Find where the given text appears and provide that cell's center as [x, y] coordinate. 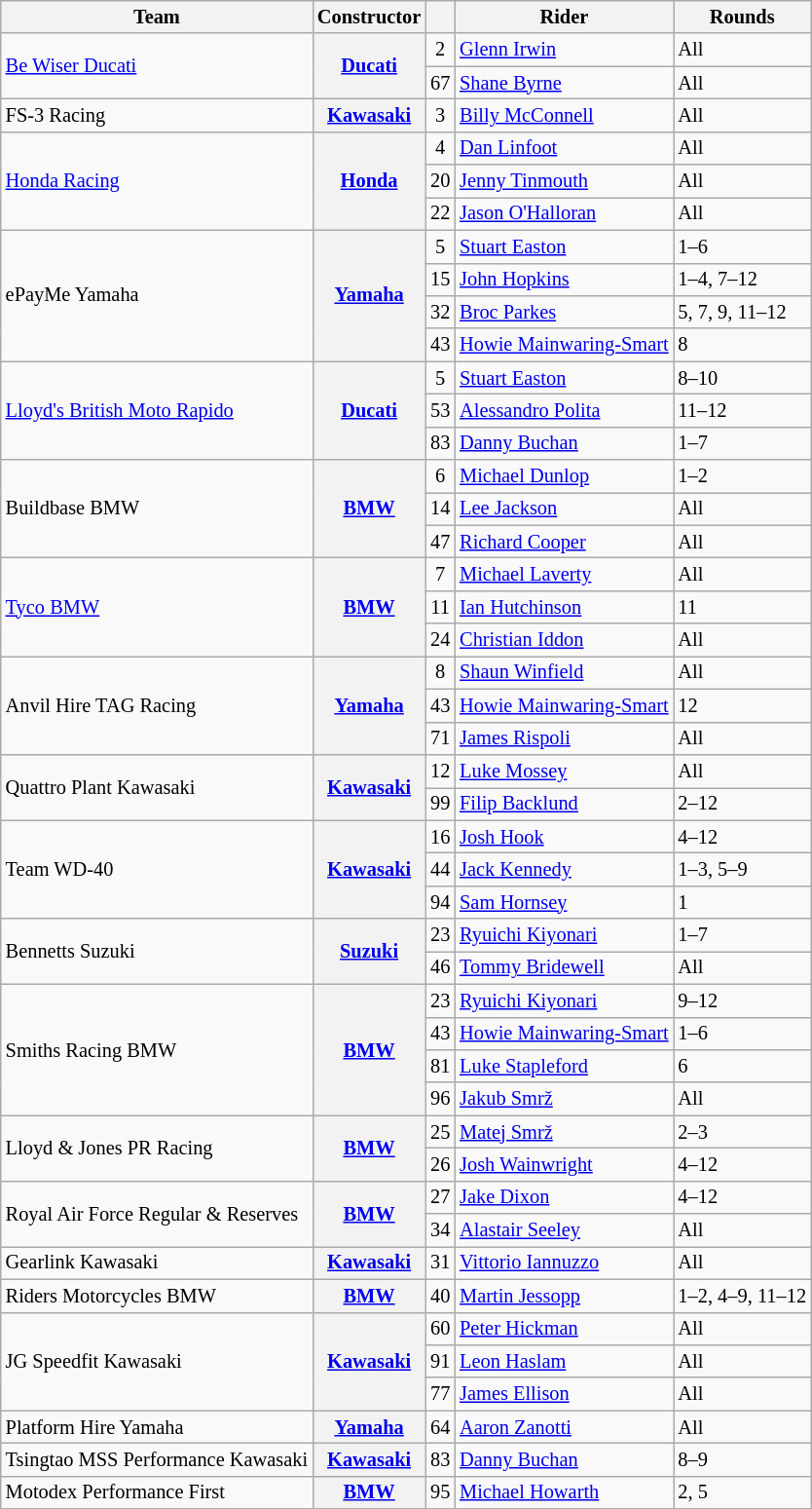
14 [440, 509]
Alessandro Polita [564, 410]
Aaron Zanotti [564, 1427]
Broc Parkes [564, 312]
Dan Linfoot [564, 148]
Martin Jessopp [564, 1296]
32 [440, 312]
Michael Howarth [564, 1492]
77 [440, 1394]
Constructor [369, 17]
22 [440, 213]
Peter Hickman [564, 1329]
James Rispoli [564, 738]
Motodex Performance First [157, 1492]
ePayMe Yamaha [157, 296]
Shaun Winfield [564, 672]
Vittorio Iannuzzo [564, 1263]
15 [440, 280]
Jason O'Halloran [564, 213]
Platform Hire Yamaha [157, 1427]
Josh Hook [564, 837]
Luke Stapleford [564, 1066]
1 [742, 902]
Riders Motorcycles BMW [157, 1296]
Filip Backlund [564, 804]
Lee Jackson [564, 509]
47 [440, 542]
Royal Air Force Regular & Reserves [157, 1214]
27 [440, 1197]
JG Speedfit Kawasaki [157, 1362]
95 [440, 1492]
Honda Racing [157, 181]
8–10 [742, 378]
Sam Hornsey [564, 902]
Honda [369, 181]
4 [440, 148]
24 [440, 640]
71 [440, 738]
96 [440, 1099]
Tyco BMW [157, 606]
46 [440, 967]
Be Wiser Ducati [157, 66]
31 [440, 1263]
Rider [564, 17]
11–12 [742, 410]
Ian Hutchinson [564, 607]
20 [440, 181]
Gearlink Kawasaki [157, 1263]
2–12 [742, 804]
Lloyd & Jones PR Racing [157, 1148]
Matej Smrž [564, 1132]
Michael Laverty [564, 574]
67 [440, 83]
16 [440, 837]
Jakub Smrž [564, 1099]
Bennetts Suzuki [157, 951]
81 [440, 1066]
2, 5 [742, 1492]
53 [440, 410]
Jack Kennedy [564, 869]
2–3 [742, 1132]
3 [440, 115]
1–2, 4–9, 11–12 [742, 1296]
91 [440, 1361]
Quattro Plant Kawasaki [157, 787]
40 [440, 1296]
Shane Byrne [564, 83]
Jake Dixon [564, 1197]
Jenny Tinmouth [564, 181]
Leon Haslam [564, 1361]
Christian Iddon [564, 640]
Michael Dunlop [564, 476]
Rounds [742, 17]
Lloyd's British Moto Rapido [157, 411]
26 [440, 1164]
94 [440, 902]
64 [440, 1427]
44 [440, 869]
1–4, 7–12 [742, 280]
Tommy Bridewell [564, 967]
Alastair Seeley [564, 1230]
Suzuki [369, 951]
7 [440, 574]
1–2 [742, 476]
2 [440, 50]
Luke Mossey [564, 771]
John Hopkins [564, 280]
8–9 [742, 1459]
1–3, 5–9 [742, 869]
Glenn Irwin [564, 50]
Buildbase BMW [157, 509]
34 [440, 1230]
Team WD-40 [157, 869]
Billy McConnell [564, 115]
25 [440, 1132]
James Ellison [564, 1394]
FS-3 Racing [157, 115]
Team [157, 17]
Tsingtao MSS Performance Kawasaki [157, 1459]
Anvil Hire TAG Racing [157, 705]
Josh Wainwright [564, 1164]
99 [440, 804]
60 [440, 1329]
9–12 [742, 1000]
Richard Cooper [564, 542]
Smiths Racing BMW [157, 1050]
5, 7, 9, 11–12 [742, 312]
